Find where the given text appears and provide that cell's center as (x, y) coordinate. 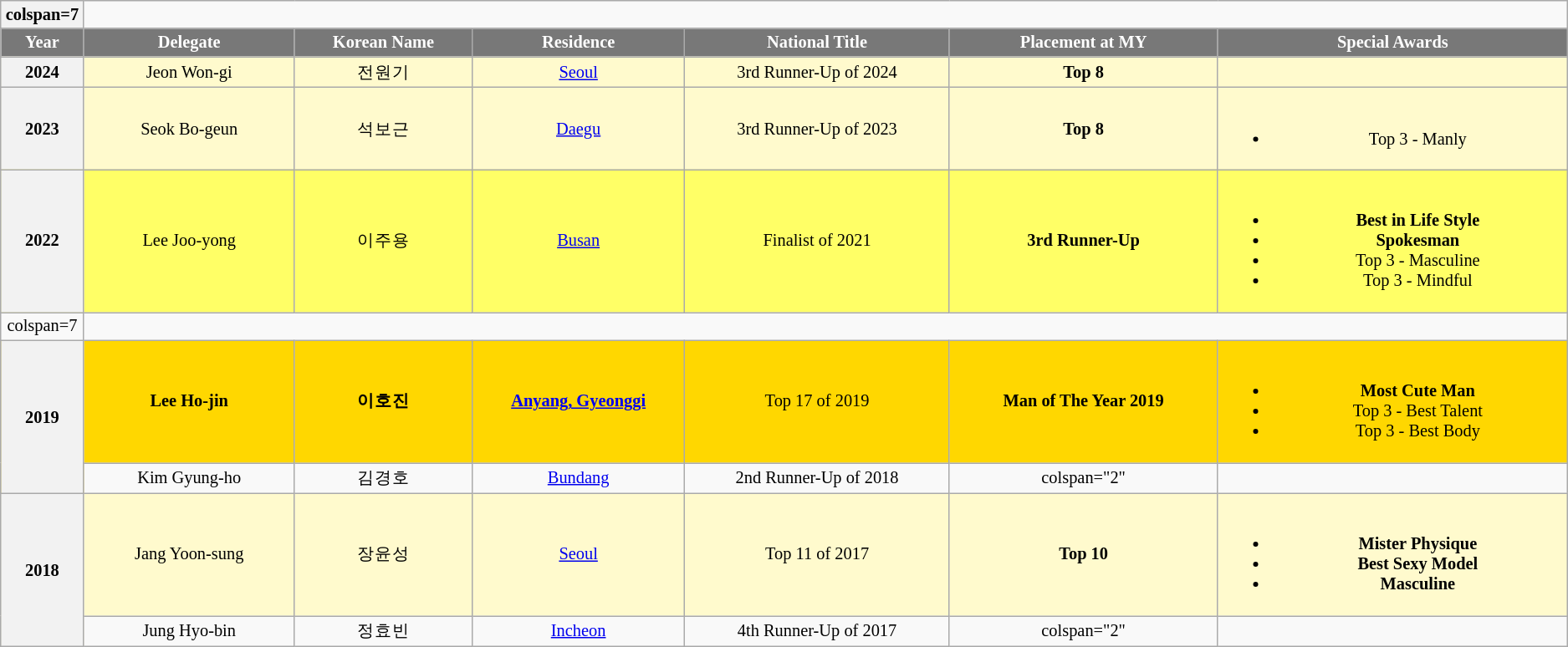
2019 (42, 416)
3rd Runner-Up of 2023 (818, 128)
3rd Runner-Up of 2024 (818, 72)
김경호 (383, 478)
장윤성 (383, 554)
전원기 (383, 72)
Jang Yoon-sung (189, 554)
Mister PhysiqueBest Sexy ModelMasculine (1393, 554)
Residence (579, 43)
4th Runner-Up of 2017 (818, 630)
Daegu (579, 128)
Placement at MY (1083, 43)
2023 (42, 128)
Jung Hyo-bin (189, 630)
Man of The Year 2019 (1083, 401)
Special Awards (1393, 43)
이호진 (383, 401)
정효빈 (383, 630)
이주용 (383, 241)
Seok Bo-geun (189, 128)
Top 10 (1083, 554)
Top 17 of 2019 (818, 401)
Lee Joo-yong (189, 241)
Top 11 of 2017 (818, 554)
Incheon (579, 630)
Jeon Won-gi (189, 72)
Most Cute ManTop 3 - Best TalentTop 3 - Best Body (1393, 401)
Best in Life StyleSpokesmanTop 3 - MasculineTop 3 - Mindful (1393, 241)
Anyang, Gyeonggi (579, 401)
Busan (579, 241)
3rd Runner-Up (1083, 241)
Finalist of 2021 (818, 241)
2018 (42, 570)
Year (42, 43)
Top 3 - Manly (1393, 128)
Lee Ho-jin (189, 401)
Bundang (579, 478)
Korean Name (383, 43)
2nd Runner-Up of 2018 (818, 478)
석보근 (383, 128)
Delegate (189, 43)
Kim Gyung-ho (189, 478)
2024 (42, 72)
National Title (818, 43)
2022 (42, 241)
